For the text-containing cell, return its midpoint in (X, Y) coordinate format. 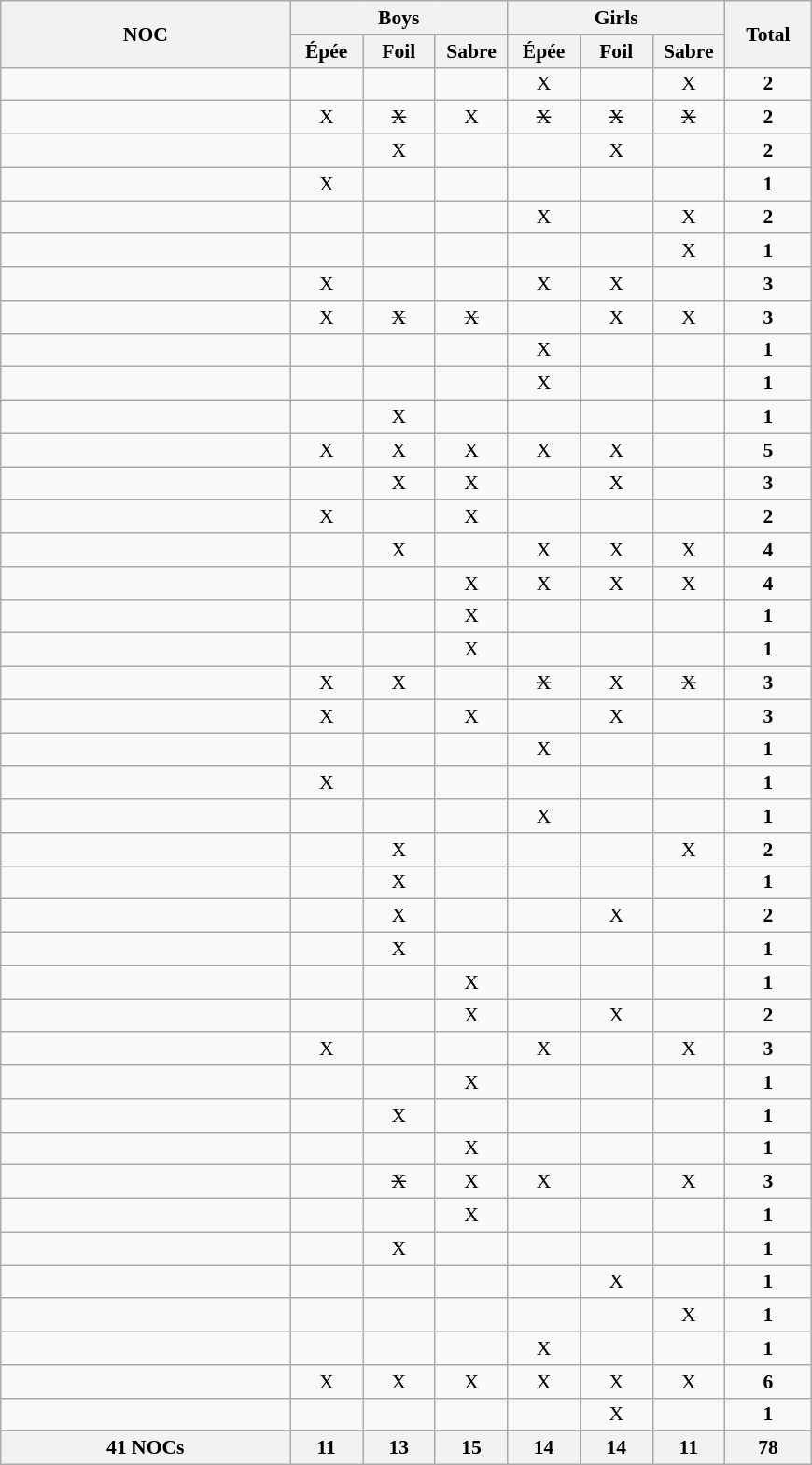
13 (399, 1448)
Total (769, 34)
NOC (146, 34)
5 (769, 450)
41 NOCs (146, 1448)
Boys (399, 18)
15 (471, 1448)
Girls (616, 18)
78 (769, 1448)
6 (769, 1382)
